Pinpoint the cell where the given text exists, returning its [x, y] midpoint coordinate. 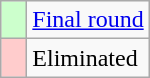
Final round [88, 20]
Eliminated [88, 58]
